Capture the cell that displays the provided text and extract its (X, Y) central coordinate. 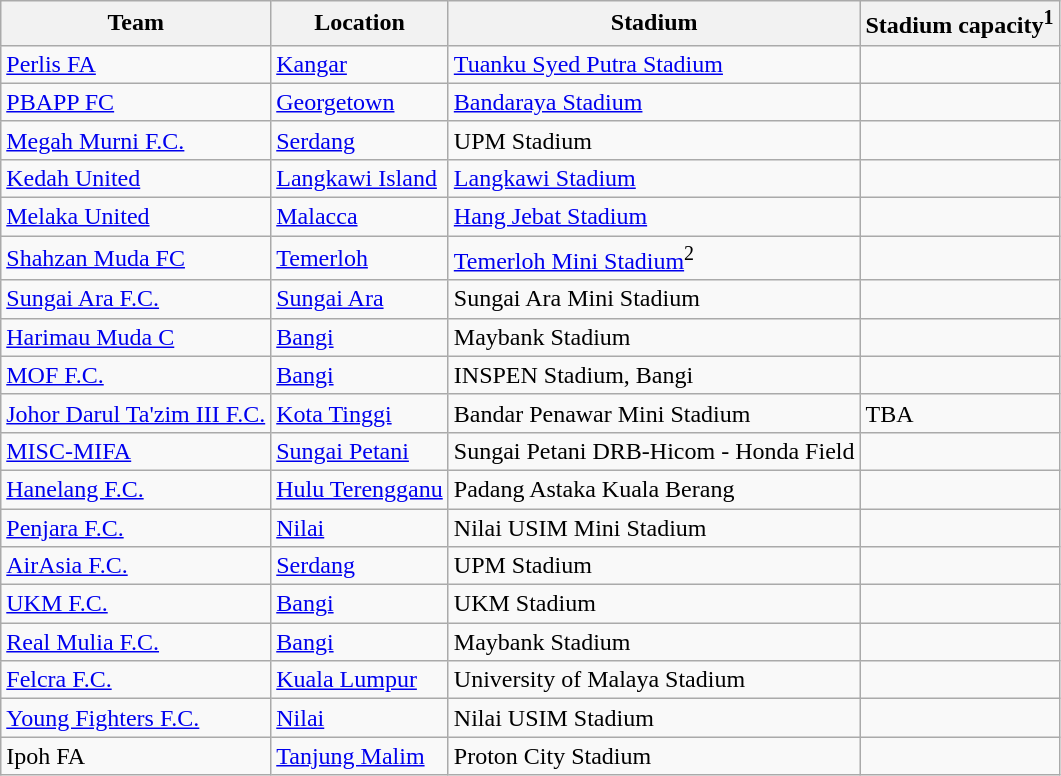
Proton City Stadium (654, 756)
Harimau Muda C (136, 337)
Perlis FA (136, 64)
Team (136, 24)
Bandaraya Stadium (654, 102)
Tuanku Syed Putra Stadium (654, 64)
Tanjung Malim (360, 756)
Sungai Petani (360, 451)
Langkawi Stadium (654, 178)
Penjara F.C. (136, 528)
Kuala Lumpur (360, 680)
Shahzan Muda FC (136, 258)
Hanelang F.C. (136, 489)
PBAPP FC (136, 102)
Kedah United (136, 178)
UKM F.C. (136, 604)
Young Fighters F.C. (136, 718)
Sungai Ara F.C. (136, 299)
AirAsia F.C. (136, 566)
Georgetown (360, 102)
Hang Jebat Stadium (654, 217)
TBA (960, 413)
Nilai USIM Mini Stadium (654, 528)
Sungai Petani DRB-Hicom - Honda Field (654, 451)
Temerloh Mini Stadium2 (654, 258)
Temerloh (360, 258)
University of Malaya Stadium (654, 680)
Hulu Terengganu (360, 489)
INSPEN Stadium, Bangi (654, 375)
Felcra F.C. (136, 680)
Sungai Ara (360, 299)
Kota Tinggi (360, 413)
Johor Darul Ta'zim III F.C. (136, 413)
Megah Murni F.C. (136, 140)
UKM Stadium (654, 604)
Melaka United (136, 217)
Stadium capacity1 (960, 24)
Stadium (654, 24)
Langkawi Island (360, 178)
Malacca (360, 217)
Bandar Penawar Mini Stadium (654, 413)
MISC-MIFA (136, 451)
Real Mulia F.C. (136, 642)
Location (360, 24)
Sungai Ara Mini Stadium (654, 299)
MOF F.C. (136, 375)
Kangar (360, 64)
Ipoh FA (136, 756)
Nilai USIM Stadium (654, 718)
Padang Astaka Kuala Berang (654, 489)
